Return the (X, Y) coordinate for the center point of the cell that contains the specified text.  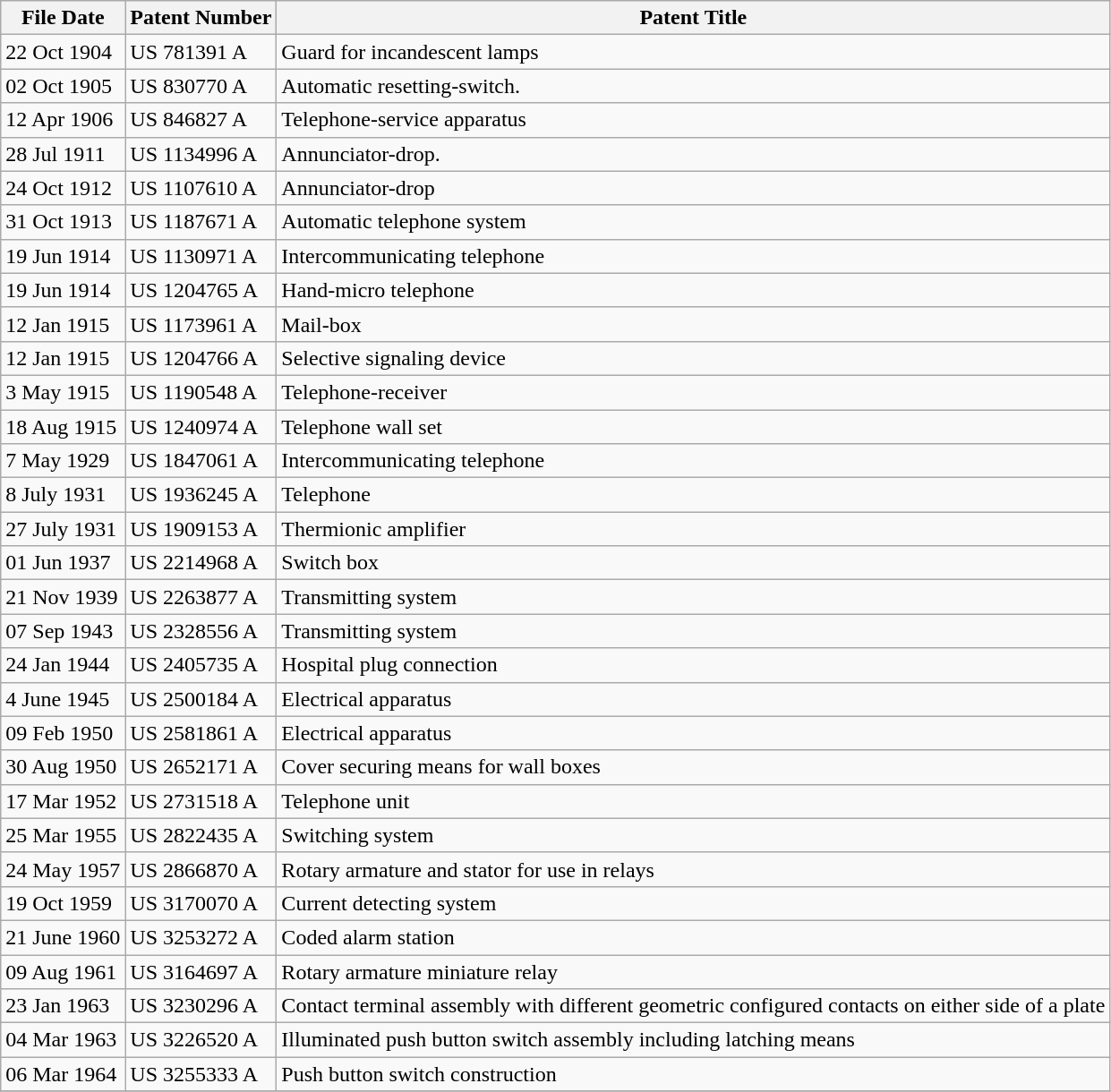
US 2500184 A (201, 699)
Mail-box (693, 324)
US 1107610 A (201, 188)
18 Aug 1915 (63, 427)
24 Jan 1944 (63, 665)
4 June 1945 (63, 699)
US 1130971 A (201, 256)
27 July 1931 (63, 529)
Coded alarm station (693, 937)
Rotary armature miniature relay (693, 971)
US 781391 A (201, 52)
Switch box (693, 563)
09 Aug 1961 (63, 971)
US 2866870 A (201, 869)
Annunciator-drop. (693, 154)
US 2405735 A (201, 665)
US 2652171 A (201, 767)
Hand-micro telephone (693, 290)
3 May 1915 (63, 392)
8 July 1931 (63, 495)
Automatic telephone system (693, 222)
US 2263877 A (201, 597)
Cover securing means for wall boxes (693, 767)
21 June 1960 (63, 937)
22 Oct 1904 (63, 52)
30 Aug 1950 (63, 767)
US 1173961 A (201, 324)
US 2214968 A (201, 563)
US 1240974 A (201, 427)
US 1847061 A (201, 461)
US 2731518 A (201, 801)
Telephone (693, 495)
Patent Number (201, 18)
US 2581861 A (201, 733)
US 846827 A (201, 120)
US 1204766 A (201, 358)
US 1190548 A (201, 392)
Annunciator-drop (693, 188)
Push button switch construction (693, 1074)
Telephone-service apparatus (693, 120)
US 3253272 A (201, 937)
28 Jul 1911 (63, 154)
Guard for incandescent lamps (693, 52)
US 1187671 A (201, 222)
File Date (63, 18)
Telephone wall set (693, 427)
Hospital plug connection (693, 665)
31 Oct 1913 (63, 222)
06 Mar 1964 (63, 1074)
09 Feb 1950 (63, 733)
Telephone unit (693, 801)
Current detecting system (693, 903)
US 830770 A (201, 86)
Telephone-receiver (693, 392)
US 3226520 A (201, 1040)
US 1936245 A (201, 495)
US 3170070 A (201, 903)
Patent Title (693, 18)
24 Oct 1912 (63, 188)
04 Mar 1963 (63, 1040)
US 1909153 A (201, 529)
Contact terminal assembly with different geometric configured contacts on either side of a plate (693, 1006)
24 May 1957 (63, 869)
US 1134996 A (201, 154)
17 Mar 1952 (63, 801)
Switching system (693, 835)
Selective signaling device (693, 358)
US 2822435 A (201, 835)
US 1204765 A (201, 290)
Automatic resetting-switch. (693, 86)
19 Oct 1959 (63, 903)
US 3164697 A (201, 971)
US 3230296 A (201, 1006)
12 Apr 1906 (63, 120)
01 Jun 1937 (63, 563)
US 2328556 A (201, 631)
Thermionic amplifier (693, 529)
Rotary armature and stator for use in relays (693, 869)
25 Mar 1955 (63, 835)
02 Oct 1905 (63, 86)
7 May 1929 (63, 461)
07 Sep 1943 (63, 631)
US 3255333 A (201, 1074)
21 Nov 1939 (63, 597)
23 Jan 1963 (63, 1006)
Illuminated push button switch assembly including latching means (693, 1040)
